Return the (x, y) coordinate for the center point of the cell that contains the specified text.  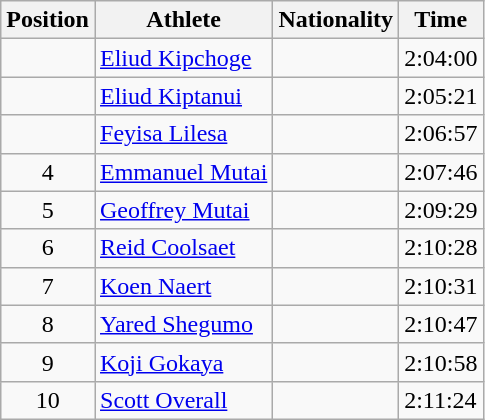
Feyisa Lilesa (183, 134)
2:10:58 (441, 362)
2:07:46 (441, 172)
7 (48, 286)
2:10:28 (441, 248)
2:09:29 (441, 210)
Nationality (336, 20)
5 (48, 210)
2:05:21 (441, 96)
2:04:00 (441, 58)
Yared Shegumo (183, 324)
Position (48, 20)
2:10:47 (441, 324)
Reid Coolsaet (183, 248)
Eliud Kiptanui (183, 96)
8 (48, 324)
2:10:31 (441, 286)
6 (48, 248)
Koji Gokaya (183, 362)
Geoffrey Mutai (183, 210)
Time (441, 20)
Athlete (183, 20)
Eliud Kipchoge (183, 58)
9 (48, 362)
Koen Naert (183, 286)
10 (48, 400)
4 (48, 172)
Scott Overall (183, 400)
2:11:24 (441, 400)
2:06:57 (441, 134)
Emmanuel Mutai (183, 172)
